Extract the (X, Y) coordinate from the center of the cell holding the provided text.  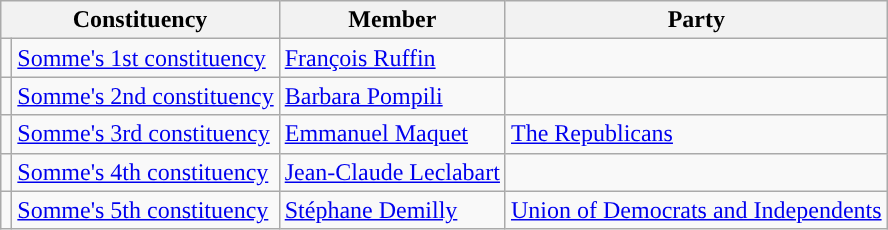
Emmanuel Maquet (392, 134)
Somme's 2nd constituency (146, 96)
Somme's 4th constituency (146, 172)
Somme's 3rd constituency (146, 134)
Jean-Claude Leclabart (392, 172)
Union of Democrats and Independents (696, 210)
François Ruffin (392, 58)
Constituency (140, 20)
The Republicans (696, 134)
Party (696, 20)
Stéphane Demilly (392, 210)
Member (392, 20)
Somme's 1st constituency (146, 58)
Somme's 5th constituency (146, 210)
Barbara Pompili (392, 96)
